Identify which cell holds the provided text, then report its (X, Y) central coordinate. 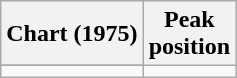
Peakposition (189, 34)
Chart (1975) (72, 34)
